Identify which cell holds the provided text, then report its [x, y] central coordinate. 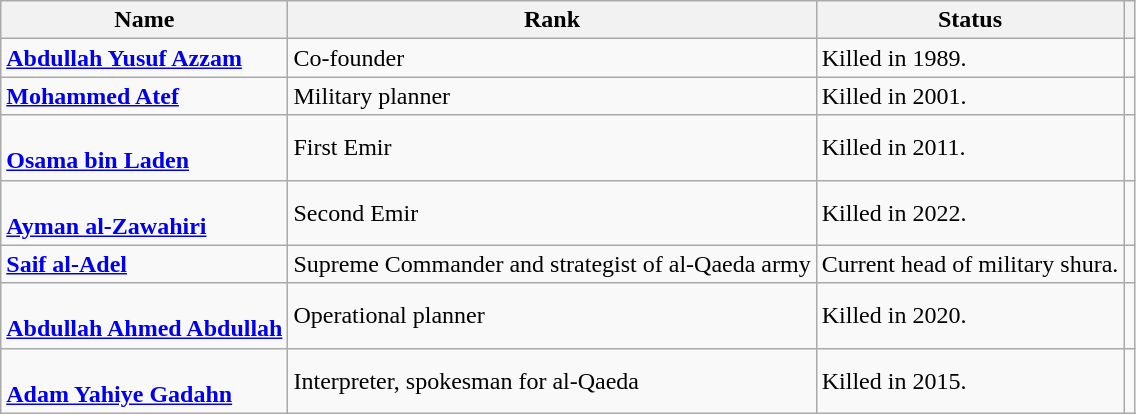
Adam Yahiye Gadahn [144, 380]
Second Emir [552, 212]
Operational planner [552, 316]
Killed in 2015. [970, 380]
Status [970, 20]
Military planner [552, 96]
Osama bin Laden [144, 148]
Killed in 1989. [970, 58]
Co-founder [552, 58]
Ayman al-Zawahiri [144, 212]
Abdullah Yusuf Azzam [144, 58]
Killed in 2022. [970, 212]
Interpreter, spokesman for al-Qaeda [552, 380]
Mohammed Atef [144, 96]
Rank [552, 20]
Killed in 2001. [970, 96]
Killed in 2011. [970, 148]
Saif al-Adel [144, 264]
Abdullah Ahmed Abdullah [144, 316]
Name [144, 20]
First Emir [552, 148]
Current head of military shura. [970, 264]
Supreme Commander and strategist of al-Qaeda army [552, 264]
Killed in 2020. [970, 316]
